Scan for the cell matching the given text and deliver its (X, Y) coordinate at center. 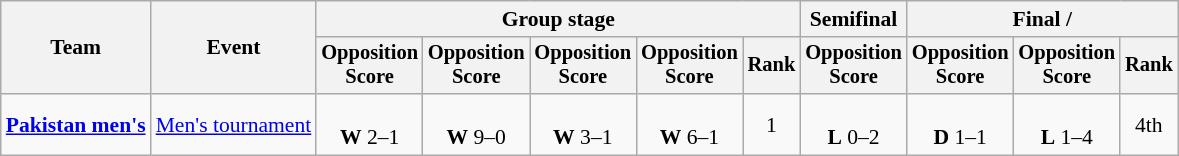
W 6–1 (690, 124)
Team (76, 48)
1 (772, 124)
W 2–1 (370, 124)
L 1–4 (1066, 124)
Final / (1042, 19)
Event (234, 48)
L 0–2 (854, 124)
Group stage (558, 19)
Pakistan men's (76, 124)
W 9–0 (476, 124)
4th (1149, 124)
Men's tournament (234, 124)
W 3–1 (584, 124)
D 1–1 (960, 124)
Semifinal (854, 19)
